Locate the cell with the specified text and output its [x, y] center coordinate. 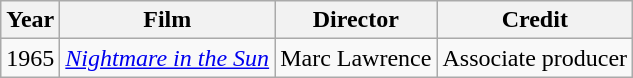
Marc Lawrence [356, 58]
Film [168, 20]
Credit [535, 20]
Year [30, 20]
Nightmare in the Sun [168, 58]
1965 [30, 58]
Associate producer [535, 58]
Director [356, 20]
